Capture the cell that displays the provided text and extract its [x, y] central coordinate. 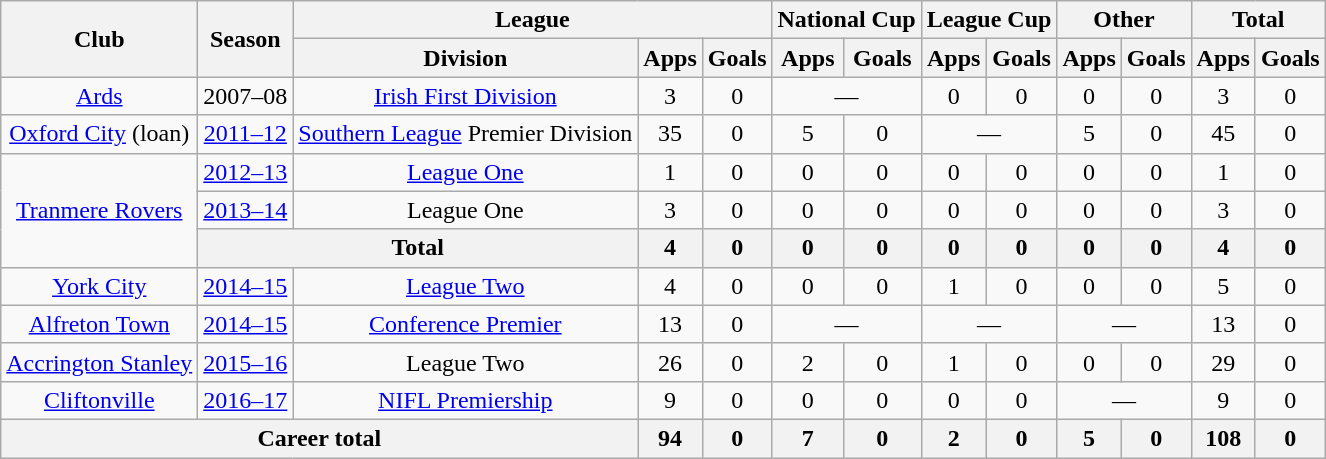
Division [466, 58]
108 [1223, 438]
Club [100, 39]
League Cup [989, 20]
Other [1124, 20]
2007–08 [246, 96]
2015–16 [246, 362]
45 [1223, 134]
Oxford City (loan) [100, 134]
Season [246, 39]
35 [670, 134]
Southern League Premier Division [466, 134]
7 [808, 438]
Ards [100, 96]
NIFL Premiership [466, 400]
2012–13 [246, 172]
94 [670, 438]
2013–14 [246, 210]
Cliftonville [100, 400]
League [532, 20]
Conference Premier [466, 324]
Career total [320, 438]
26 [670, 362]
Irish First Division [466, 96]
2016–17 [246, 400]
29 [1223, 362]
Accrington Stanley [100, 362]
York City [100, 286]
Alfreton Town [100, 324]
Tranmere Rovers [100, 210]
2011–12 [246, 134]
National Cup [846, 20]
